Scan for the cell matching the given text and deliver its (x, y) coordinate at center. 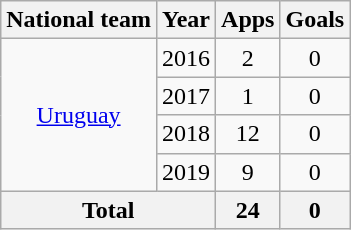
National team (79, 20)
1 (248, 96)
9 (248, 172)
Total (108, 210)
12 (248, 134)
Year (186, 20)
2 (248, 58)
Apps (248, 20)
2018 (186, 134)
Uruguay (79, 115)
2017 (186, 96)
24 (248, 210)
Goals (315, 20)
2016 (186, 58)
2019 (186, 172)
